Output the [X, Y] coordinate of the center of the cell containing the given text.  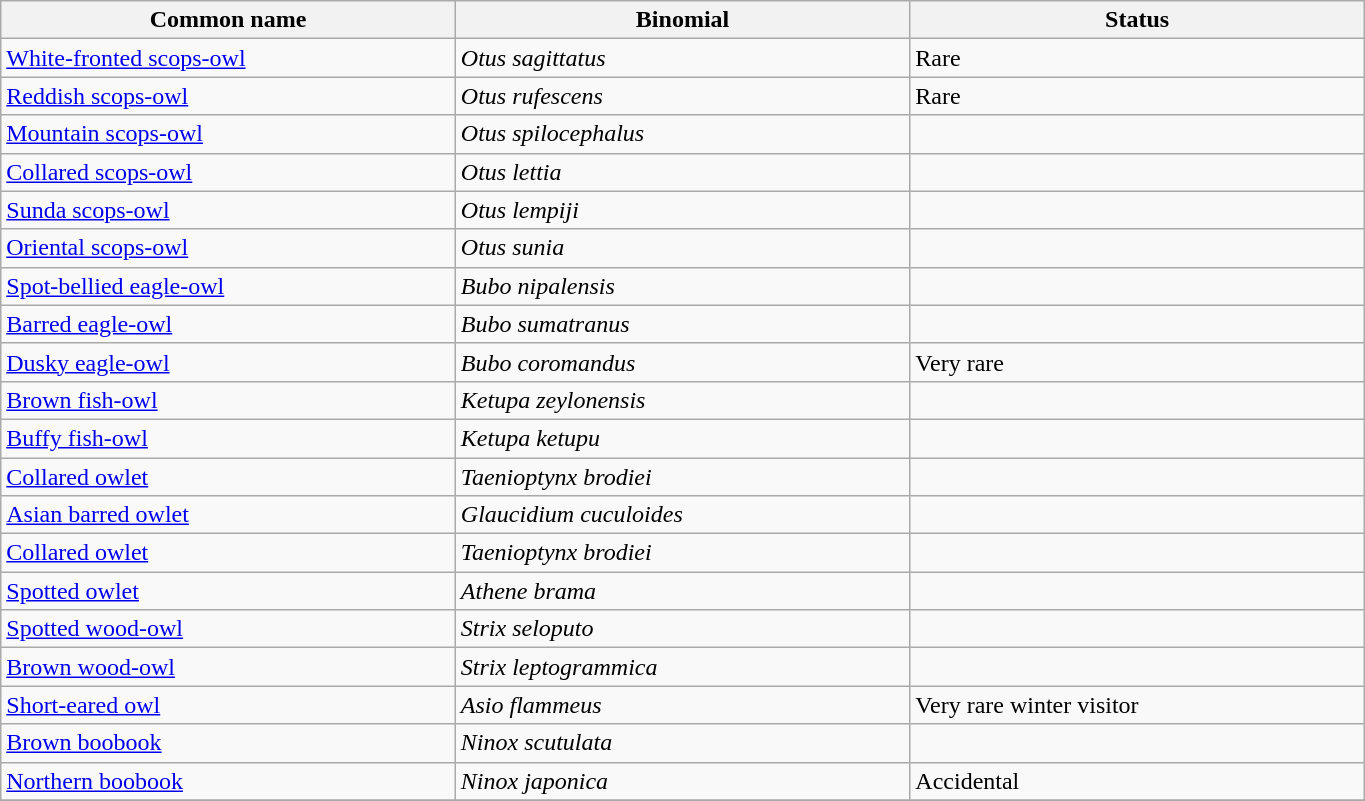
Very rare winter visitor [1138, 705]
Brown wood-owl [228, 667]
White-fronted scops-owl [228, 58]
Strix seloputo [682, 629]
Otus sagittatus [682, 58]
Status [1138, 20]
Spotted wood-owl [228, 629]
Otus sunia [682, 248]
Binomial [682, 20]
Brown boobook [228, 743]
Bubo nipalensis [682, 286]
Common name [228, 20]
Ninox scutulata [682, 743]
Ketupa zeylonensis [682, 400]
Very rare [1138, 362]
Ninox japonica [682, 781]
Bubo coromandus [682, 362]
Collared scops-owl [228, 172]
Sunda scops-owl [228, 210]
Spotted owlet [228, 591]
Asio flammeus [682, 705]
Short-eared owl [228, 705]
Northern boobook [228, 781]
Strix leptogrammica [682, 667]
Reddish scops-owl [228, 96]
Brown fish-owl [228, 400]
Ketupa ketupu [682, 438]
Mountain scops-owl [228, 134]
Otus lempiji [682, 210]
Spot-bellied eagle-owl [228, 286]
Asian barred owlet [228, 515]
Glaucidium cuculoides [682, 515]
Barred eagle-owl [228, 324]
Bubo sumatranus [682, 324]
Dusky eagle-owl [228, 362]
Oriental scops-owl [228, 248]
Otus spilocephalus [682, 134]
Buffy fish-owl [228, 438]
Otus lettia [682, 172]
Accidental [1138, 781]
Otus rufescens [682, 96]
Athene brama [682, 591]
